Scan for the cell matching the given text and deliver its (X, Y) coordinate at center. 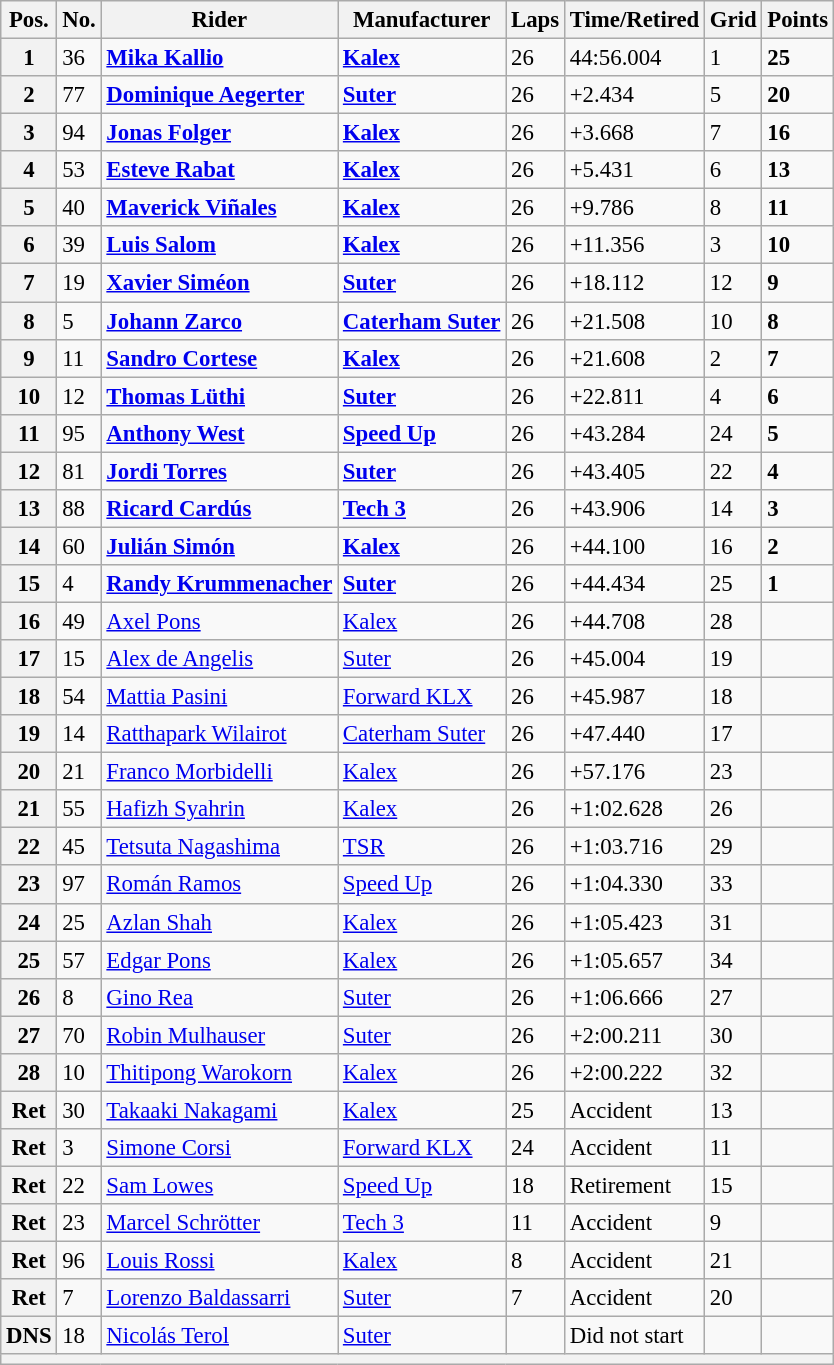
Hafizh Syahrin (220, 809)
Lorenzo Baldassarri (220, 1298)
Takaaki Nakagami (220, 1110)
34 (734, 960)
Johann Zarco (220, 321)
31 (734, 922)
94 (79, 133)
95 (79, 433)
Franco Morbidelli (220, 772)
57 (79, 960)
39 (79, 245)
+21.608 (634, 358)
Mattia Pasini (220, 697)
+2:00.222 (634, 1073)
Louis Rossi (220, 1261)
Retirement (634, 1185)
Thomas Lüthi (220, 396)
Axel Pons (220, 621)
29 (734, 847)
+1:04.330 (634, 885)
+11.356 (634, 245)
Grid (734, 20)
+44.100 (634, 546)
Jonas Folger (220, 133)
81 (79, 471)
+2:00.211 (634, 1035)
Tetsuta Nagashima (220, 847)
Thitipong Warokorn (220, 1073)
+9.786 (634, 208)
+22.811 (634, 396)
36 (79, 58)
33 (734, 885)
Laps (536, 20)
+1:05.657 (634, 960)
+1:06.666 (634, 997)
Nicolás Terol (220, 1336)
+5.431 (634, 170)
88 (79, 509)
+57.176 (634, 772)
Dominique Aegerter (220, 95)
+1:02.628 (634, 809)
Alex de Angelis (220, 659)
96 (79, 1261)
+18.112 (634, 283)
54 (79, 697)
Julián Simón (220, 546)
97 (79, 885)
Time/Retired (634, 20)
+43.284 (634, 433)
44:56.004 (634, 58)
60 (79, 546)
Azlan Shah (220, 922)
49 (79, 621)
Mika Kallio (220, 58)
Randy Krummenacher (220, 584)
Ricard Cardús (220, 509)
40 (79, 208)
Simone Corsi (220, 1148)
Román Ramos (220, 885)
Did not start (634, 1336)
+21.508 (634, 321)
Manufacturer (422, 20)
+47.440 (634, 734)
Xavier Siméon (220, 283)
Esteve Rabat (220, 170)
+44.434 (634, 584)
Edgar Pons (220, 960)
Gino Rea (220, 997)
+44.708 (634, 621)
Anthony West (220, 433)
+1:03.716 (634, 847)
TSR (422, 847)
+45.004 (634, 659)
+3.668 (634, 133)
+43.906 (634, 509)
+2.434 (634, 95)
Maverick Viñales (220, 208)
53 (79, 170)
Sandro Cortese (220, 358)
Marcel Schrötter (220, 1223)
No. (79, 20)
Rider (220, 20)
70 (79, 1035)
Pos. (29, 20)
Sam Lowes (220, 1185)
55 (79, 809)
+45.987 (634, 697)
+1:05.423 (634, 922)
DNS (29, 1336)
77 (79, 95)
45 (79, 847)
Ratthapark Wilairot (220, 734)
+43.405 (634, 471)
Points (798, 20)
Luis Salom (220, 245)
Robin Mulhauser (220, 1035)
Jordi Torres (220, 471)
32 (734, 1073)
